Return the [x, y] coordinate for the center point of the cell that contains the specified text.  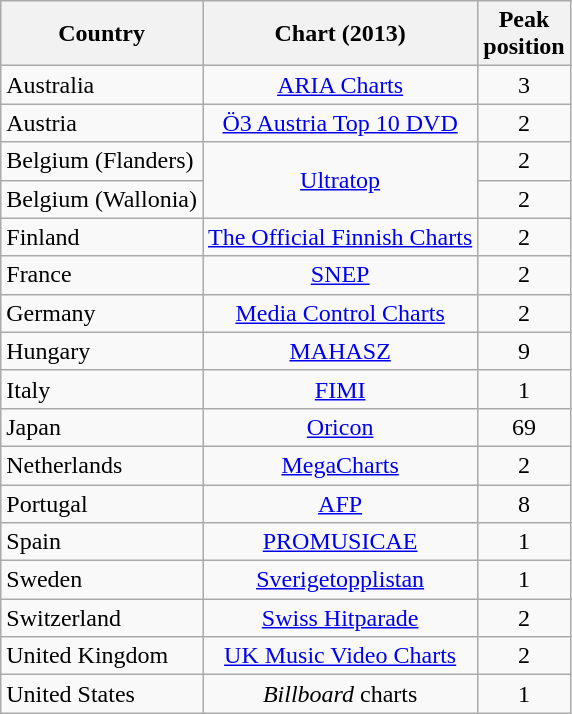
Italy [102, 389]
Country [102, 34]
Belgium (Wallonia) [102, 199]
PROMUSICAE [340, 542]
Sweden [102, 580]
Sverigetopplistan [340, 580]
United Kingdom [102, 656]
Germany [102, 313]
8 [524, 503]
Australia [102, 85]
Netherlands [102, 465]
Finland [102, 237]
ARIA Charts [340, 85]
Portugal [102, 503]
The Official Finnish Charts [340, 237]
Austria [102, 123]
Chart (2013) [340, 34]
9 [524, 351]
United States [102, 694]
Swiss Hitparade [340, 618]
Hungary [102, 351]
Media Control Charts [340, 313]
MegaCharts [340, 465]
Switzerland [102, 618]
Oricon [340, 427]
Spain [102, 542]
Ö3 Austria Top 10 DVD [340, 123]
AFP [340, 503]
MAHASZ [340, 351]
UK Music Video Charts [340, 656]
3 [524, 85]
69 [524, 427]
FIMI [340, 389]
Japan [102, 427]
Belgium (Flanders) [102, 161]
SNEP [340, 275]
Peakposition [524, 34]
Ultratop [340, 180]
France [102, 275]
Billboard charts [340, 694]
